Provide the (x, y) coordinate of the cell's center where the given text is located.  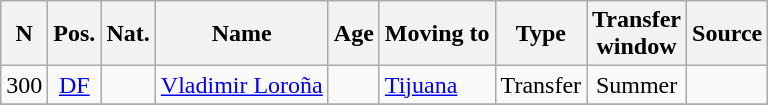
DF (74, 85)
Tijuana (437, 85)
Name (242, 34)
Source (728, 34)
Pos. (74, 34)
Vladimir Loroña (242, 85)
Nat. (128, 34)
Transferwindow (637, 34)
N (24, 34)
Type (541, 34)
Summer (637, 85)
300 (24, 85)
Transfer (541, 85)
Moving to (437, 34)
Age (354, 34)
